From the cell containing the given text, extract its center point as (X, Y) coordinate. 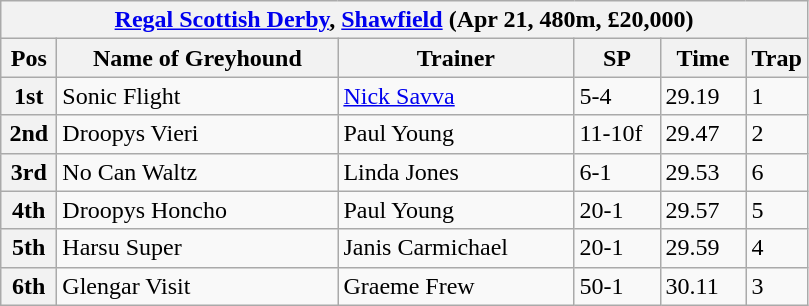
Time (703, 58)
1 (776, 96)
Glengar Visit (198, 286)
Trainer (456, 58)
Nick Savva (456, 96)
Graeme Frew (456, 286)
Trap (776, 58)
2 (776, 134)
Droopys Honcho (198, 210)
Regal Scottish Derby, Shawfield (Apr 21, 480m, £20,000) (404, 20)
SP (617, 58)
3 (776, 286)
No Can Waltz (198, 172)
Pos (29, 58)
4 (776, 248)
29.47 (703, 134)
2nd (29, 134)
Name of Greyhound (198, 58)
11-10f (617, 134)
4th (29, 210)
29.53 (703, 172)
Harsu Super (198, 248)
3rd (29, 172)
6 (776, 172)
Janis Carmichael (456, 248)
50-1 (617, 286)
5th (29, 248)
29.59 (703, 248)
5 (776, 210)
30.11 (703, 286)
Sonic Flight (198, 96)
5-4 (617, 96)
6-1 (617, 172)
1st (29, 96)
6th (29, 286)
29.57 (703, 210)
Linda Jones (456, 172)
Droopys Vieri (198, 134)
29.19 (703, 96)
